Determine the (X, Y) coordinate at the center of the cell enclosing the given text.  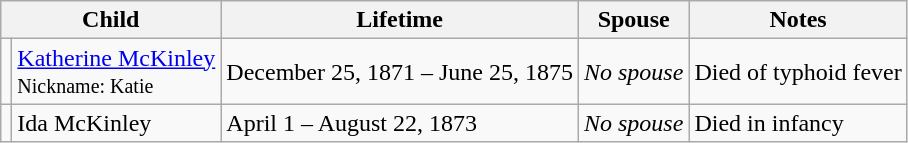
December 25, 1871 – June 25, 1875 (400, 72)
April 1 – August 22, 1873 (400, 123)
Katherine McKinleyNickname: Katie (116, 72)
Died in infancy (798, 123)
Child (111, 20)
Spouse (633, 20)
Lifetime (400, 20)
Died of typhoid fever (798, 72)
Notes (798, 20)
Ida McKinley (116, 123)
